Return [X, Y] of the center of cell containing provided text 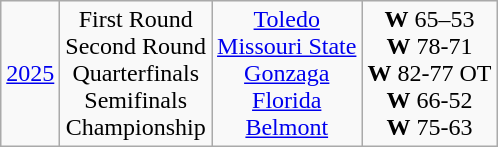
W 65–53W 78-71W 82-77 OTW 66-52W 75-63 [430, 74]
First RoundSecond RoundQuarterfinalsSemifinalsChampionship [136, 74]
ToledoMissouri StateGonzagaFloridaBelmont [287, 74]
2025 [30, 74]
